Return (X, Y) of the center of cell containing provided text 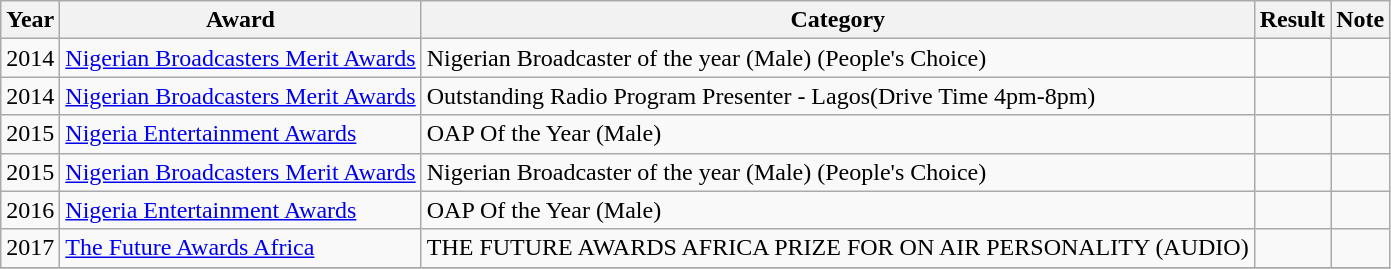
2016 (30, 210)
Outstanding Radio Program Presenter - Lagos(Drive Time 4pm-8pm) (838, 96)
Year (30, 20)
Note (1360, 20)
Result (1292, 20)
2017 (30, 248)
The Future Awards Africa (240, 248)
Category (838, 20)
THE FUTURE AWARDS AFRICA PRIZE FOR ON AIR PERSONALITY (AUDIO) (838, 248)
Award (240, 20)
